Capture the cell that displays the provided text and extract its [x, y] central coordinate. 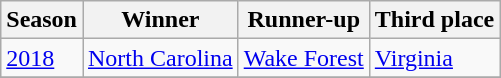
Runner-up [304, 20]
Wake Forest [304, 58]
Season [42, 20]
Winner [160, 20]
Third place [434, 20]
North Carolina [160, 58]
Virginia [434, 58]
2018 [42, 58]
